Pinpoint the cell where the given text exists, returning its [x, y] midpoint coordinate. 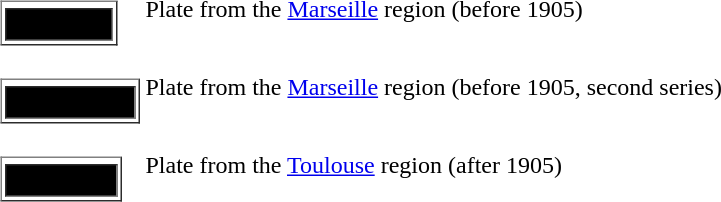
634 – T3; [61, 180]
456 – M; [58, 24]
345 – MM; [70, 102]
